Pinpoint the cell where the given text exists, returning its (X, Y) midpoint coordinate. 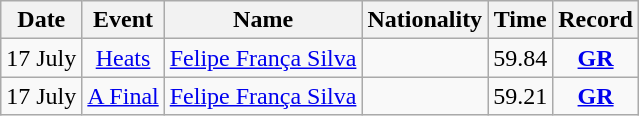
Nationality (425, 20)
Heats (123, 58)
59.21 (520, 96)
59.84 (520, 58)
Name (263, 20)
Date (42, 20)
Event (123, 20)
Time (520, 20)
A Final (123, 96)
Record (596, 20)
